Return the [X, Y] coordinate for the center point of the cell that contains the specified text.  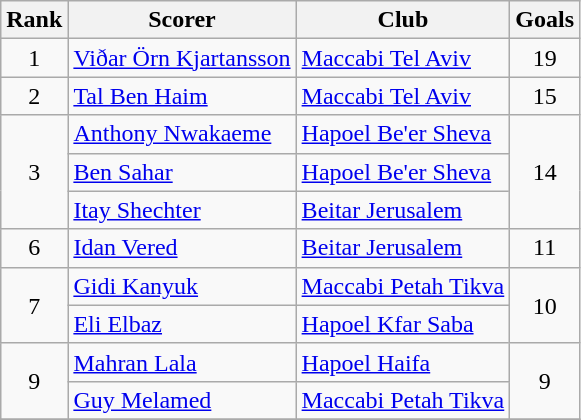
Tal Ben Haim [182, 96]
Rank [34, 20]
Viðar Örn Kjartansson [182, 58]
1 [34, 58]
14 [545, 172]
11 [545, 248]
2 [34, 96]
Scorer [182, 20]
Guy Melamed [182, 400]
19 [545, 58]
Goals [545, 20]
6 [34, 248]
10 [545, 305]
Mahran Lala [182, 362]
Idan Vered [182, 248]
Eli Elbaz [182, 324]
Anthony Nwakaeme [182, 134]
Ben Sahar [182, 172]
Club [403, 20]
Itay Shechter [182, 210]
Hapoel Haifa [403, 362]
Gidi Kanyuk [182, 286]
Hapoel Kfar Saba [403, 324]
3 [34, 172]
7 [34, 305]
15 [545, 96]
